Extract the [X, Y] coordinate from the center of the cell holding the provided text.  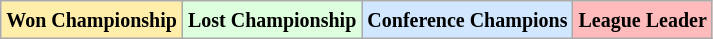
Lost Championship [272, 20]
Conference Champions [468, 20]
Won Championship [92, 20]
League Leader [642, 20]
